Provide the (x, y) coordinate of the cell's center where the given text is located.  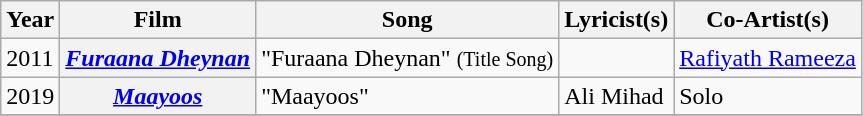
Year (30, 20)
Co-Artist(s) (768, 20)
"Furaana Dheynan" (Title Song) (408, 58)
Film (158, 20)
Rafiyath Rameeza (768, 58)
Song (408, 20)
Solo (768, 96)
2011 (30, 58)
"Maayoos" (408, 96)
Ali Mihad (616, 96)
Lyricist(s) (616, 20)
2019 (30, 96)
Maayoos (158, 96)
Furaana Dheynan (158, 58)
